Return the (X, Y) coordinate for the center point of the cell that contains the specified text.  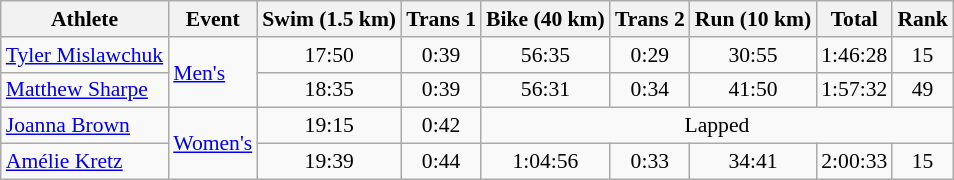
0:44 (441, 162)
41:50 (753, 90)
0:42 (441, 126)
Run (10 km) (753, 19)
Rank (922, 19)
Women's (212, 144)
Event (212, 19)
19:15 (329, 126)
Swim (1.5 km) (329, 19)
0:29 (650, 55)
Matthew Sharpe (84, 90)
17:50 (329, 55)
Athlete (84, 19)
56:35 (546, 55)
Men's (212, 72)
1:57:32 (854, 90)
1:46:28 (854, 55)
Total (854, 19)
49 (922, 90)
0:34 (650, 90)
Bike (40 km) (546, 19)
Amélie Kretz (84, 162)
1:04:56 (546, 162)
56:31 (546, 90)
0:33 (650, 162)
Lapped (717, 126)
34:41 (753, 162)
2:00:33 (854, 162)
Tyler Mislawchuk (84, 55)
Trans 1 (441, 19)
18:35 (329, 90)
Joanna Brown (84, 126)
Trans 2 (650, 19)
19:39 (329, 162)
30:55 (753, 55)
